Capture the cell that displays the provided text and extract its [X, Y] central coordinate. 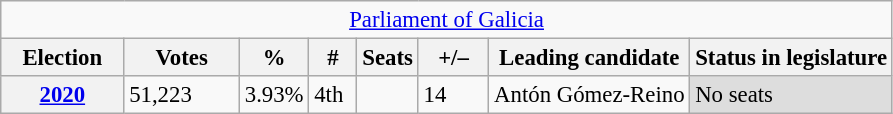
Seats [388, 58]
# [333, 58]
Status in legislature [792, 58]
Votes [182, 58]
14 [454, 95]
No seats [792, 95]
Parliament of Galicia [447, 20]
3.93% [274, 95]
Election [62, 58]
Antón Gómez-Reino [590, 95]
+/– [454, 58]
51,223 [182, 95]
4th [333, 95]
Leading candidate [590, 58]
% [274, 58]
2020 [62, 95]
